For the text-containing cell, return its midpoint in (x, y) coordinate format. 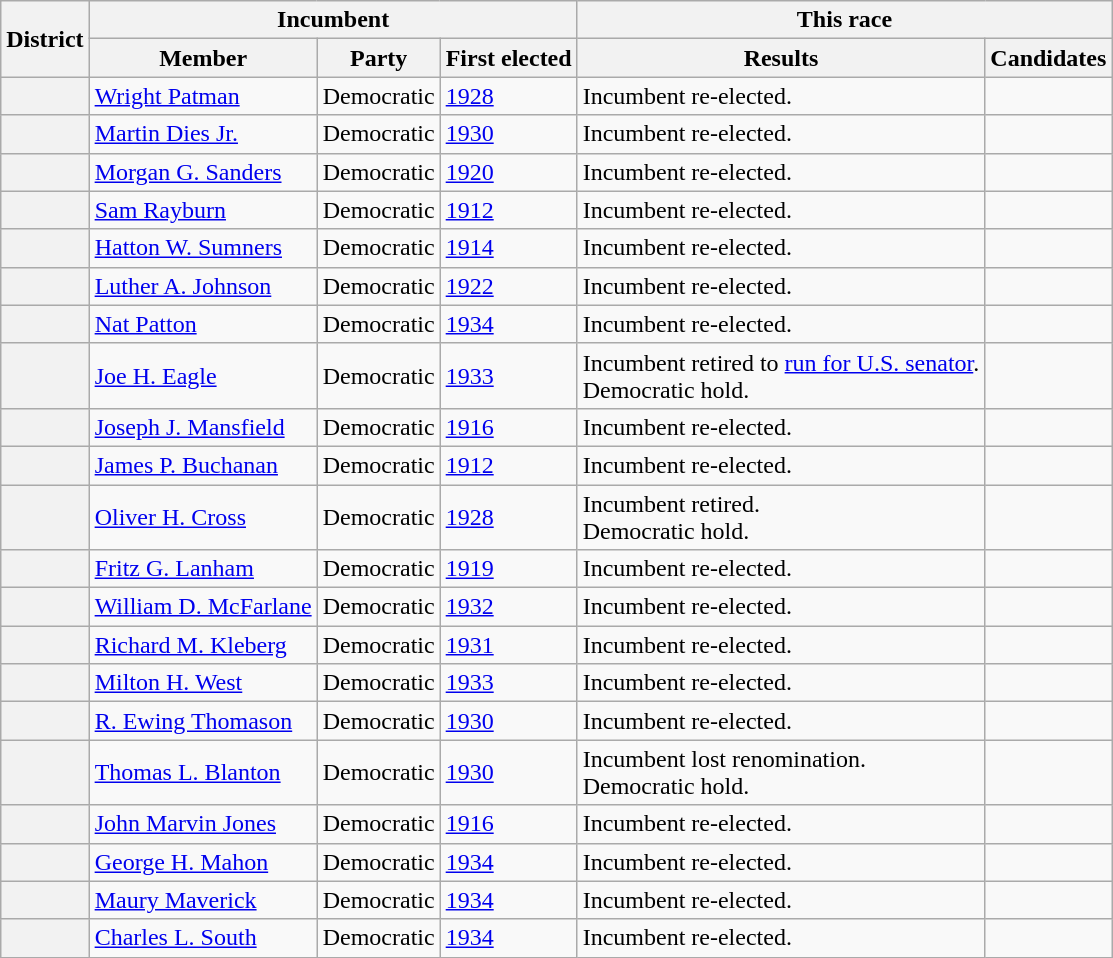
Party (378, 58)
Richard M. Kleberg (203, 645)
Nat Patton (203, 324)
Hatton W. Sumners (203, 248)
James P. Buchanan (203, 465)
Milton H. West (203, 683)
Martin Dies Jr. (203, 134)
Joseph J. Mansfield (203, 427)
Oliver H. Cross (203, 516)
1920 (508, 172)
This race (844, 20)
Incumbent (333, 20)
1931 (508, 645)
R. Ewing Thomason (203, 721)
George H. Mahon (203, 862)
1914 (508, 248)
Thomas L. Blanton (203, 772)
Candidates (1048, 58)
John Marvin Jones (203, 824)
1919 (508, 569)
Fritz G. Lanham (203, 569)
Morgan G. Sanders (203, 172)
Member (203, 58)
Incumbent retired.Democratic hold. (781, 516)
1932 (508, 607)
Sam Rayburn (203, 210)
Charles L. South (203, 938)
Joe H. Eagle (203, 376)
Maury Maverick (203, 900)
Wright Patman (203, 96)
District (45, 39)
Incumbent retired to run for U.S. senator.Democratic hold. (781, 376)
William D. McFarlane (203, 607)
Results (781, 58)
Luther A. Johnson (203, 286)
First elected (508, 58)
1922 (508, 286)
Incumbent lost renomination.Democratic hold. (781, 772)
